Pinpoint the cell where the given text exists, returning its (X, Y) midpoint coordinate. 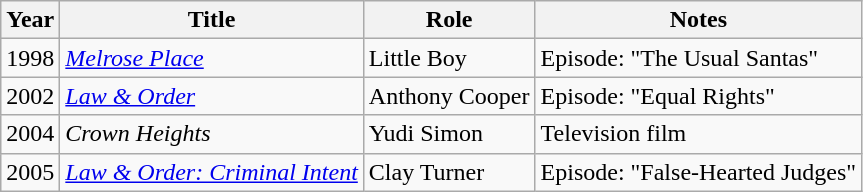
Clay Turner (449, 172)
Title (212, 20)
Crown Heights (212, 134)
Law & Order: Criminal Intent (212, 172)
Little Boy (449, 58)
Notes (698, 20)
Television film (698, 134)
Yudi Simon (449, 134)
Melrose Place (212, 58)
Anthony Cooper (449, 96)
2005 (30, 172)
Episode: "Equal Rights" (698, 96)
Role (449, 20)
Episode: "The Usual Santas" (698, 58)
1998 (30, 58)
Law & Order (212, 96)
Year (30, 20)
2004 (30, 134)
2002 (30, 96)
Episode: "False-Hearted Judges" (698, 172)
